Identify which cell holds the provided text, then report its [X, Y] central coordinate. 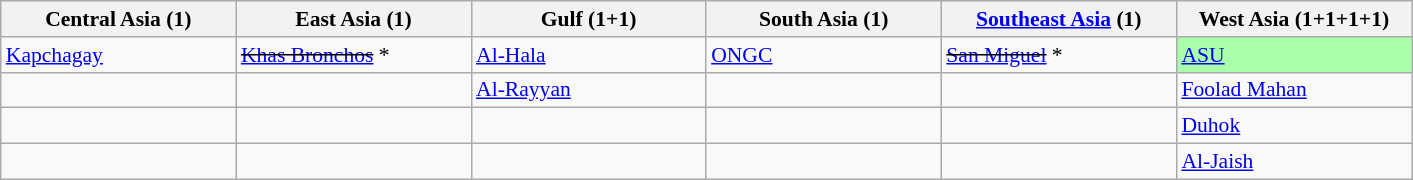
San Miguel * [1058, 55]
ONGC [824, 55]
Gulf (1+1) [588, 19]
ASU [1294, 55]
Al-Rayyan [588, 90]
West Asia (1+1+1+1) [1294, 19]
Al-Jaish [1294, 162]
South Asia (1) [824, 19]
East Asia (1) [354, 19]
Southeast Asia (1) [1058, 19]
Foolad Mahan [1294, 90]
Khas Bronchos * [354, 55]
Al-Hala [588, 55]
Central Asia (1) [118, 19]
Duhok [1294, 126]
Kapchagay [118, 55]
